Output the (X, Y) coordinate of the center of the cell containing the given text.  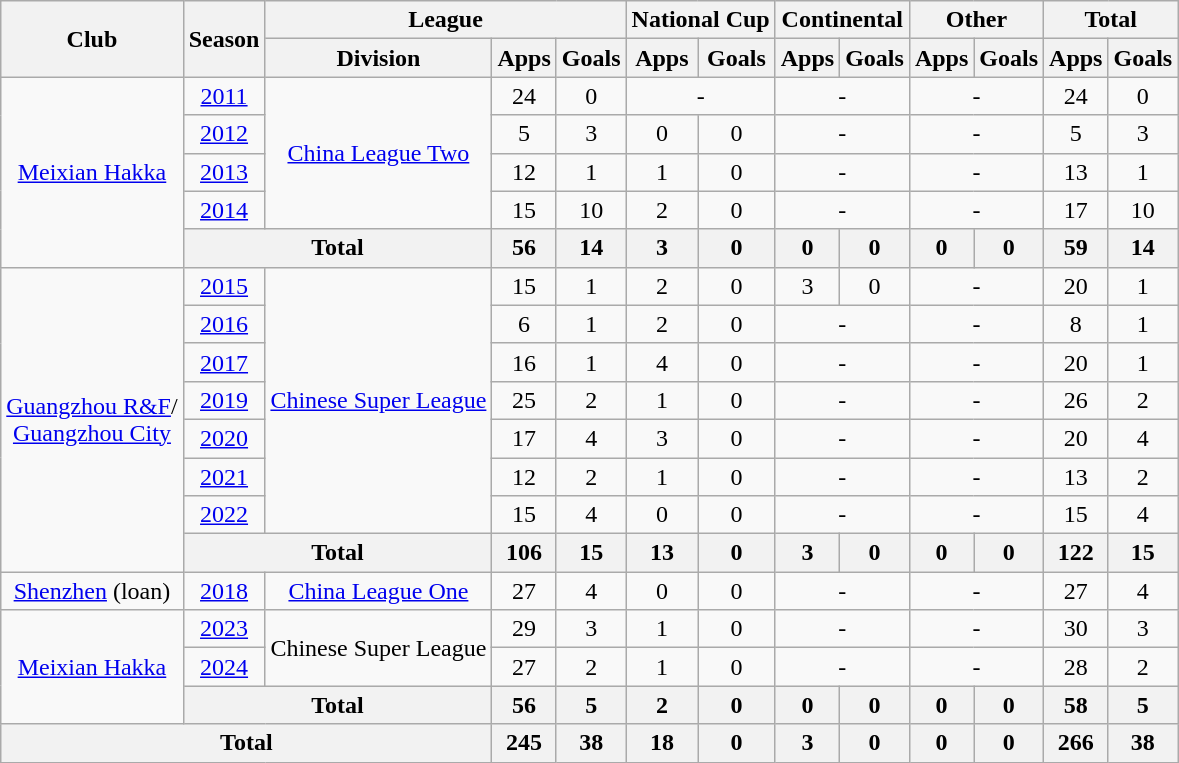
Division (378, 58)
2018 (224, 591)
106 (524, 553)
Club (92, 39)
2012 (224, 134)
18 (662, 743)
National Cup (700, 20)
2014 (224, 210)
26 (1076, 400)
8 (1076, 324)
China League Two (378, 153)
6 (524, 324)
59 (1076, 248)
30 (1076, 629)
2017 (224, 362)
2013 (224, 172)
266 (1076, 743)
16 (524, 362)
2016 (224, 324)
58 (1076, 705)
2011 (224, 96)
Season (224, 39)
2021 (224, 477)
China League One (378, 591)
Shenzhen (loan) (92, 591)
2023 (224, 629)
2022 (224, 515)
28 (1076, 667)
29 (524, 629)
Guangzhou R&F/ Guangzhou City (92, 419)
2024 (224, 667)
2019 (224, 400)
2020 (224, 438)
League (446, 20)
2015 (224, 286)
245 (524, 743)
Continental (842, 20)
122 (1076, 553)
25 (524, 400)
Other (976, 20)
